Determine the [X, Y] coordinate at the center of the cell enclosing the given text.  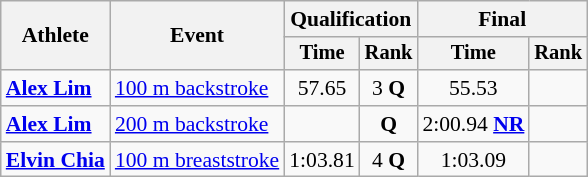
Qualification [350, 19]
Q [389, 124]
2:00.94 NR [473, 124]
200 m backstroke [197, 124]
57.65 [322, 88]
100 m backstroke [197, 88]
Athlete [56, 36]
55.53 [473, 88]
Event [197, 36]
3 Q [389, 88]
Final [502, 19]
